For the text-containing cell, return its midpoint in (x, y) coordinate format. 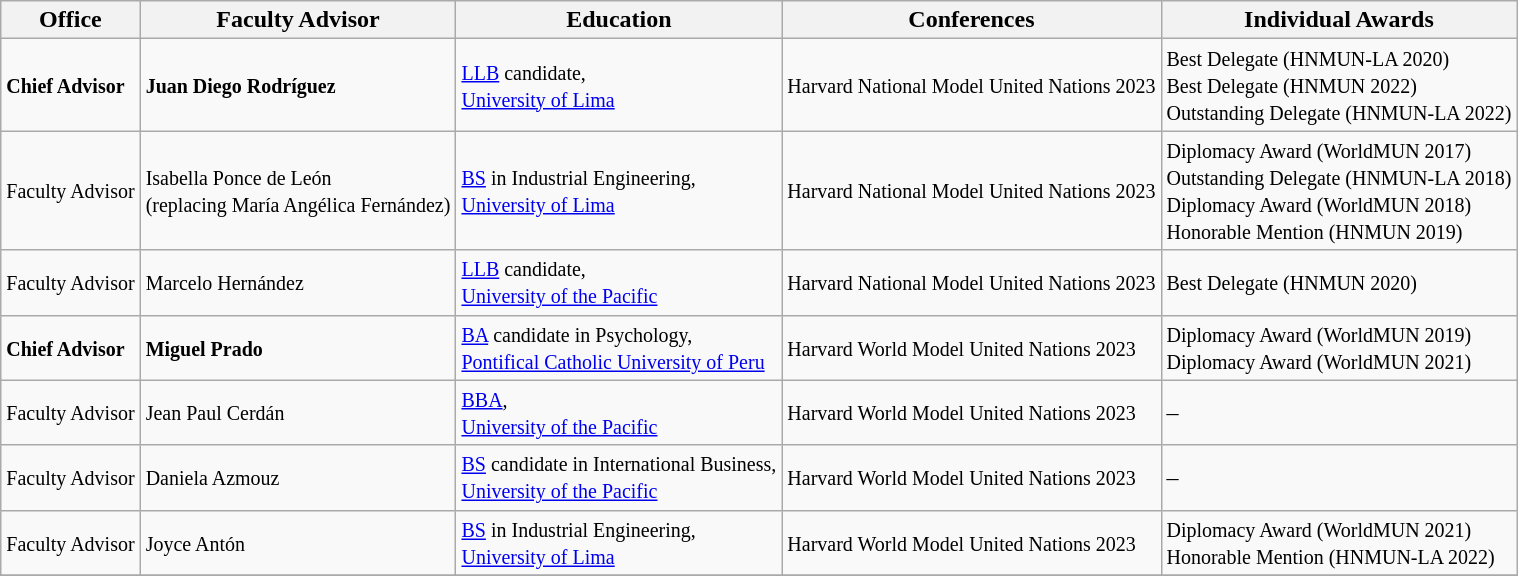
BA candidate in Psychology, Pontifical Catholic University of Peru (619, 348)
Diplomacy Award (WorldMUN 2021)Honorable Mention (HNMUN-LA 2022) (1339, 542)
Marcelo Hernández (298, 282)
Individual Awards (1339, 20)
Best Delegate (HNMUN 2020) (1339, 282)
BBA, University of the Pacific (619, 412)
Office (70, 20)
LLB candidate, University of Lima (619, 85)
Juan Diego Rodríguez (298, 85)
Jean Paul Cerdán (298, 412)
Best Delegate (HNMUN-LA 2020)Best Delegate (HNMUN 2022)Outstanding Delegate (HNMUN-LA 2022) (1339, 85)
Education (619, 20)
Diplomacy Award (WorldMUN 2017)Outstanding Delegate (HNMUN-LA 2018)Diplomacy Award (WorldMUN 2018)Honorable Mention (HNMUN 2019) (1339, 190)
BS candidate in International Business, University of the Pacific (619, 478)
Conferences (972, 20)
Isabella Ponce de León(replacing María Angélica Fernández) (298, 190)
LLB candidate, University of the Pacific (619, 282)
Daniela Azmouz (298, 478)
Diplomacy Award (WorldMUN 2019)Diplomacy Award (WorldMUN 2021) (1339, 348)
Joyce Antón (298, 542)
Miguel Prado (298, 348)
